Extract the (x, y) coordinate from the center of the cell holding the provided text.  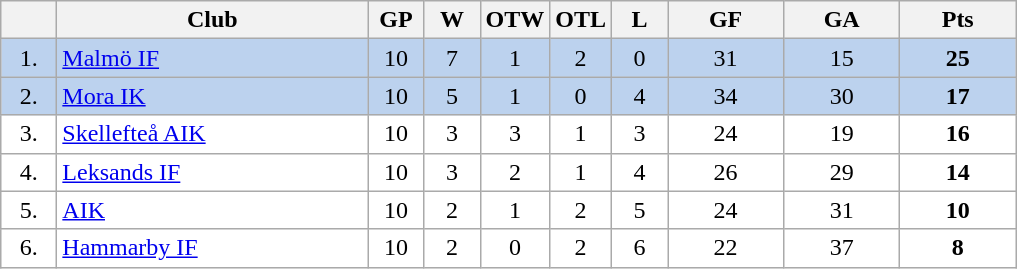
8 (958, 248)
AIK (212, 210)
OTL (581, 20)
22 (726, 248)
Mora IK (212, 96)
Skellefteå AIK (212, 134)
GF (726, 20)
30 (842, 96)
W (452, 20)
Malmö IF (212, 58)
26 (726, 172)
Club (212, 20)
GA (842, 20)
19 (842, 134)
Hammarby IF (212, 248)
34 (726, 96)
Leksands IF (212, 172)
15 (842, 58)
6. (29, 248)
25 (958, 58)
1. (29, 58)
4. (29, 172)
6 (640, 248)
29 (842, 172)
2. (29, 96)
14 (958, 172)
7 (452, 58)
L (640, 20)
37 (842, 248)
3. (29, 134)
5. (29, 210)
16 (958, 134)
GP (396, 20)
OTW (515, 20)
17 (958, 96)
Pts (958, 20)
